Pinpoint the cell where the given text exists, returning its (X, Y) midpoint coordinate. 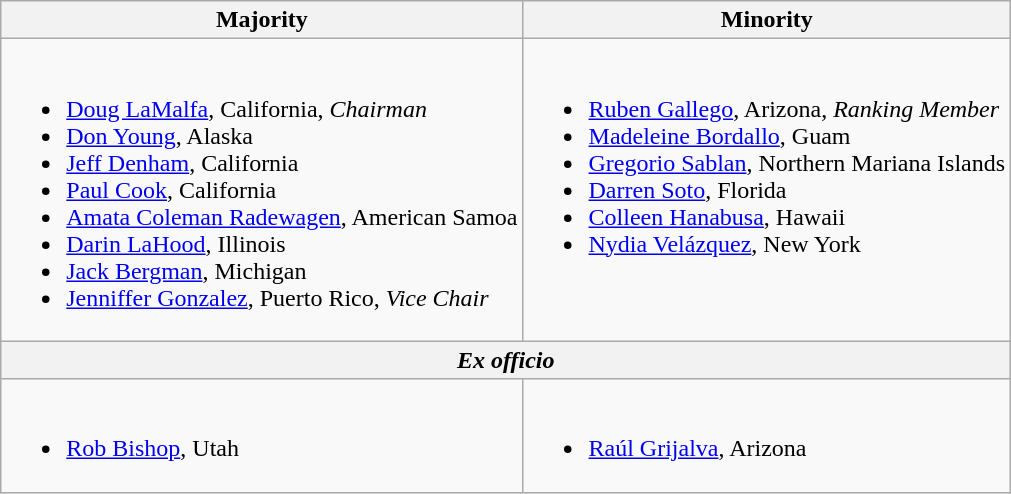
Ex officio (506, 360)
Majority (262, 20)
Rob Bishop, Utah (262, 436)
Minority (767, 20)
Raúl Grijalva, Arizona (767, 436)
